Search for the cell housing the specified text and yield its (X, Y) center coordinate. 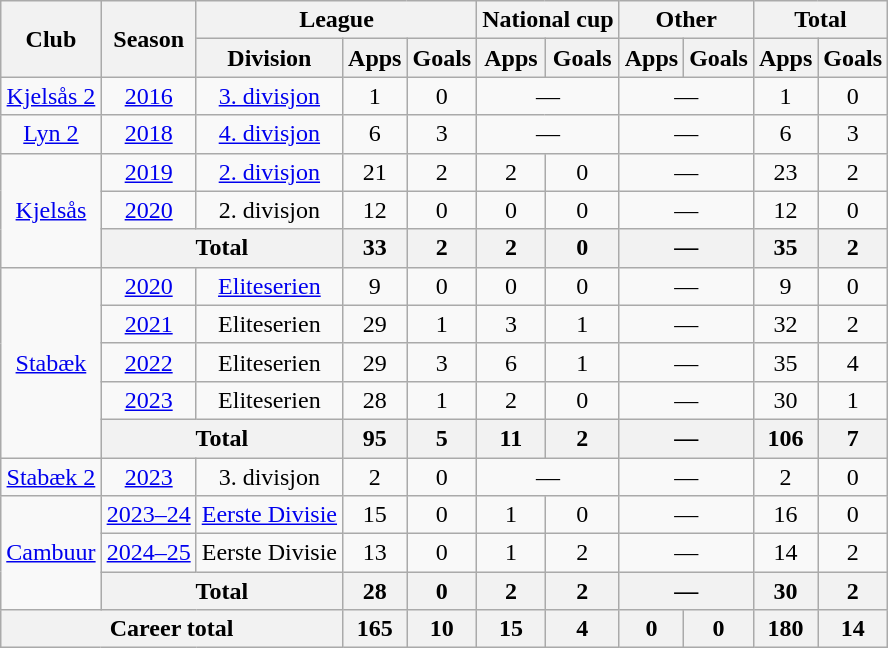
11 (511, 438)
League (336, 20)
180 (785, 629)
Division (269, 58)
Cambuur (51, 553)
Career total (172, 629)
23 (785, 172)
2018 (148, 134)
13 (375, 553)
5 (442, 438)
National cup (548, 20)
2023–24 (148, 515)
21 (375, 172)
16 (785, 515)
2019 (148, 172)
4. divisjon (269, 134)
95 (375, 438)
Kjelsås (51, 210)
106 (785, 438)
Stabæk 2 (51, 477)
33 (375, 248)
32 (785, 324)
Season (148, 39)
Stabæk (51, 362)
2021 (148, 324)
Kjelsås 2 (51, 96)
2016 (148, 96)
Club (51, 39)
7 (853, 438)
Other (686, 20)
2022 (148, 362)
10 (442, 629)
2024–25 (148, 553)
Lyn 2 (51, 134)
165 (375, 629)
